Pinpoint the cell where the given text exists, returning its (X, Y) midpoint coordinate. 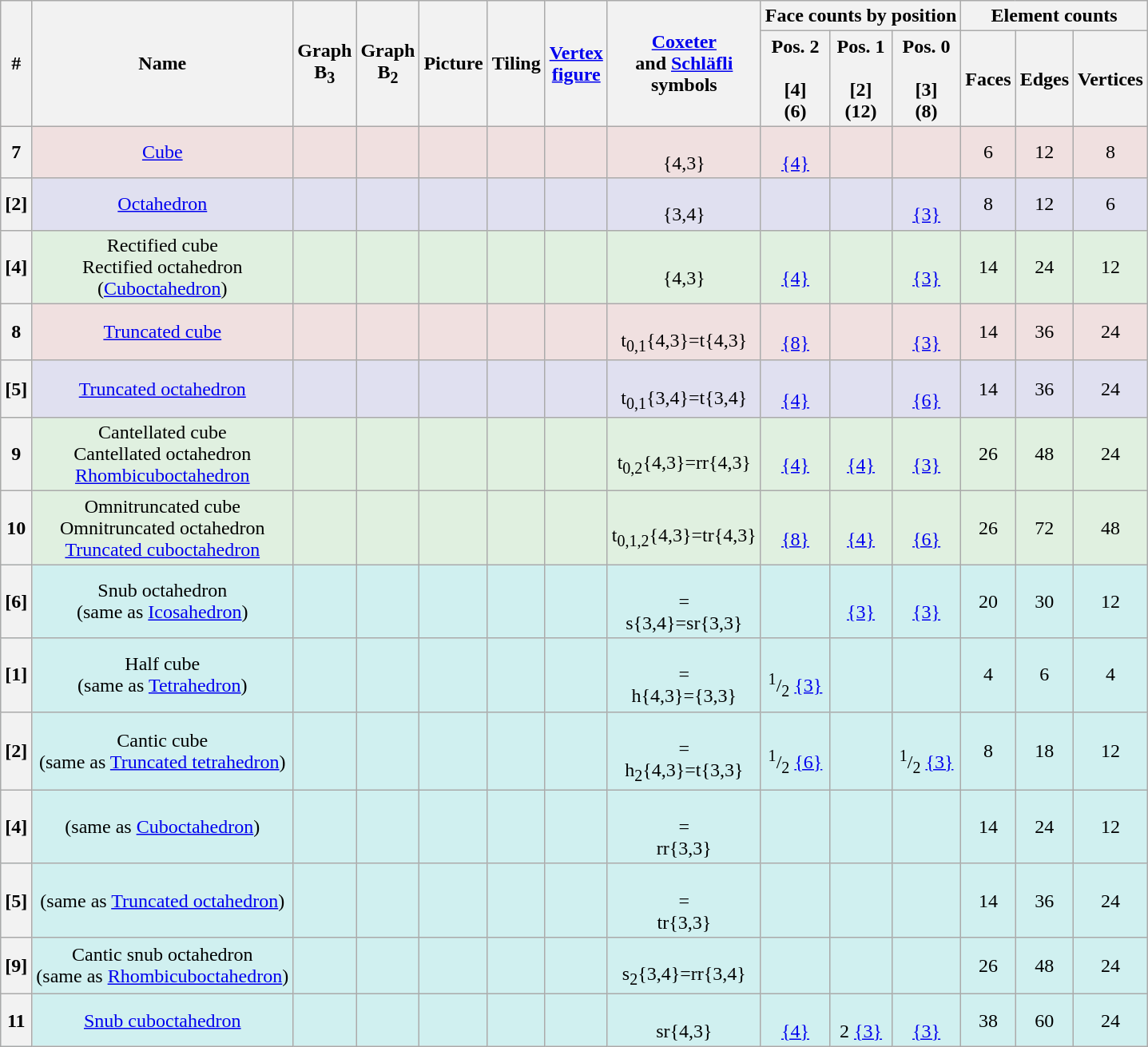
sr{4,3} (684, 1021)
Vertexfigure (576, 64)
Snub cuboctahedron (163, 1021)
= h2{4,3}=t{3,3} (684, 751)
[6] (16, 601)
= h{4,3}={3,3} (684, 675)
Pos. 0[3](8) (926, 78)
= tr{3,3} (684, 900)
= s{3,4}=sr{3,3} (684, 601)
Pos. 1[2](12) (861, 78)
GraphB3 (324, 64)
Picture (454, 64)
Octahedron (163, 204)
7 (16, 152)
72 (1044, 528)
20 (988, 601)
18 (1044, 751)
Snub octahedron(same as Icosahedron) (163, 601)
Tiling (516, 64)
Cantic cube(same as Truncated tetrahedron) (163, 751)
Pos. 2[4](6) (795, 78)
11 (16, 1021)
1/2 {6} (795, 751)
= rr{3,3} (684, 827)
{3,4} (684, 204)
Truncated octahedron (163, 388)
60 (1044, 1021)
9 (16, 454)
# (16, 64)
2 {3} (861, 1021)
t0,1,2{4,3}=tr{4,3} (684, 528)
(same as Cuboctahedron) (163, 827)
GraphB2 (388, 64)
Edges (1044, 78)
Half cube(same as Tetrahedron) (163, 675)
(same as Truncated octahedron) (163, 900)
Cube (163, 152)
[1] (16, 675)
Coxeterand Schläflisymbols (684, 64)
[9] (16, 965)
Face counts by position (860, 16)
Cantic snub octahedron(same as Rhombicuboctahedron) (163, 965)
Cantellated cubeCantellated octahedronRhombicuboctahedron (163, 454)
Vertices (1110, 78)
s2{3,4}=rr{3,4} (684, 965)
Element counts (1055, 16)
30 (1044, 601)
Faces (988, 78)
Truncated cube (163, 332)
Omnitruncated cubeOmnitruncated octahedronTruncated cuboctahedron (163, 528)
t0,2{4,3}=rr{4,3} (684, 454)
t0,1{3,4}=t{3,4} (684, 388)
Name (163, 64)
10 (16, 528)
Rectified cubeRectified octahedron(Cuboctahedron) (163, 267)
38 (988, 1021)
t0,1{4,3}=t{4,3} (684, 332)
